From the cell containing the given text, extract its center point as (X, Y) coordinate. 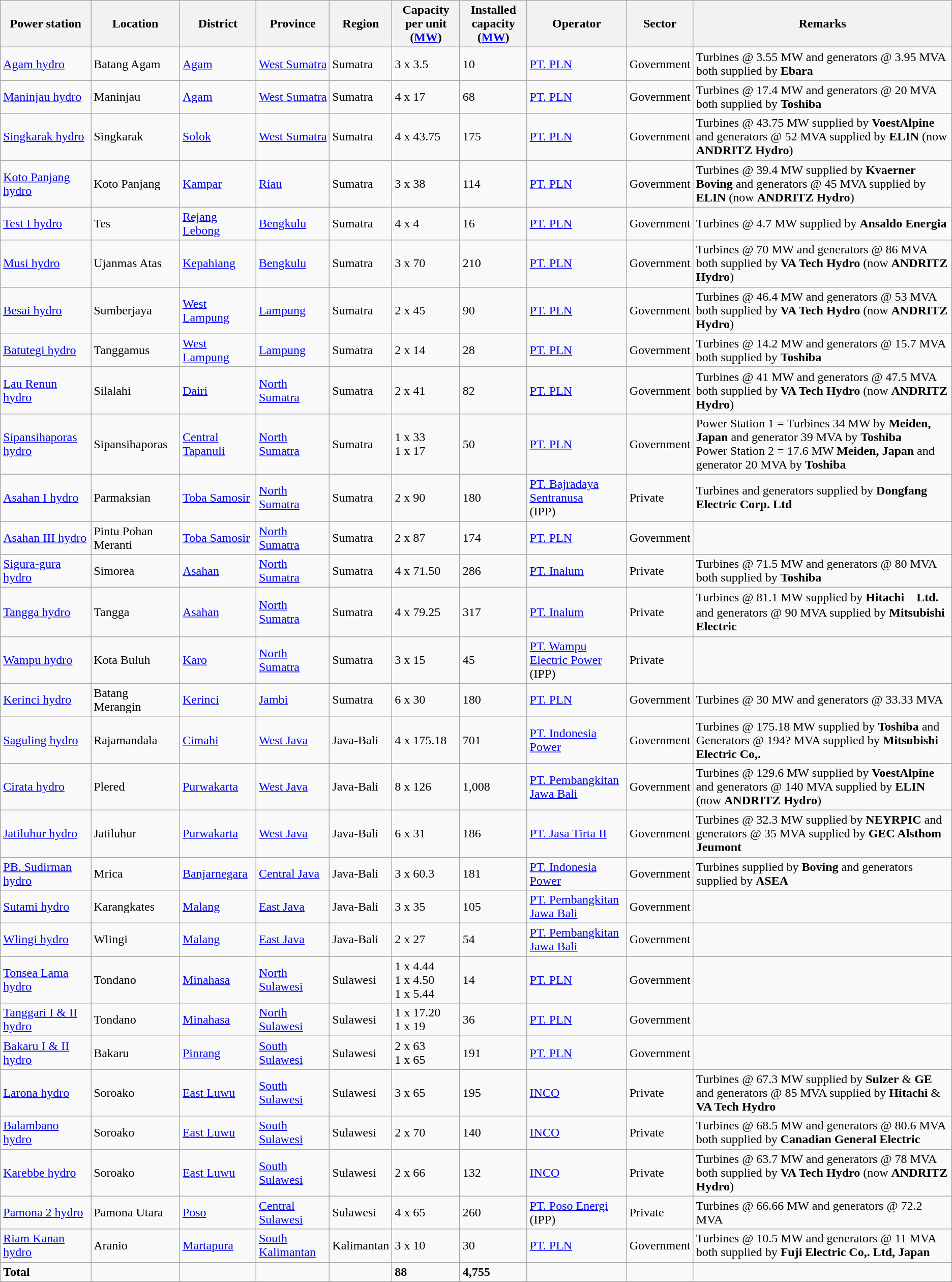
82 (493, 390)
Musi hydro (46, 264)
Turbines @ 17.4 MW and generators @ 20 MVA both supplied by Toshiba (822, 97)
Pintu Pohan Meranti (135, 537)
132 (493, 1173)
3 x 70 (426, 264)
2 x 87 (426, 537)
36 (493, 1019)
Batang Merangin (135, 700)
Bakaru (135, 1053)
Turbines @ 70 MW and generators @ 86 MVA both supplied by VA Tech Hydro (now ANDRITZ Hydro) (822, 264)
Region (361, 24)
Maninjau hydro (46, 97)
Turbines @ 63.7 MW and generators @ 78 MVA both supplied by VA Tech Hydro (now ANDRITZ Hydro) (822, 1173)
Parmaksian (135, 498)
4 x 43.75 (426, 137)
Total (46, 1272)
Silalahi (135, 390)
Ujanmas Atas (135, 264)
Pinrang (218, 1053)
3 x 10 (426, 1245)
Pamona 2 hydro (46, 1213)
1 x 17.20 1 x 19 (426, 1019)
Tangga hydro (46, 613)
2 x 27 (426, 940)
54 (493, 940)
3 x 65 (426, 1093)
Banjarnegara (218, 873)
Province (292, 24)
Solok (218, 137)
16 (493, 224)
Batutegi hydro (46, 350)
28 (493, 350)
4 x 175.18 (426, 740)
PT. Poso Energi (IPP) (577, 1213)
Kampar (218, 184)
Kalimantan (361, 1245)
Singkarak (135, 137)
Tanggamus (135, 350)
Wlingi hydro (46, 940)
Kepahiang (218, 264)
Aranio (135, 1245)
191 (493, 1053)
Bakaru I & II hydro (46, 1053)
Tangga (135, 613)
14 (493, 980)
10 (493, 64)
Sector (660, 24)
Lau Renun hydro (46, 390)
Capacity per unit(MW) (426, 24)
2 x 90 (426, 498)
2 x 41 (426, 390)
Riau (292, 184)
Turbines @ 68.5 MW and generators @ 80.6 MVA both supplied by Canadian General Electric (822, 1132)
Asahan I hydro (46, 498)
4 x 71.50 (426, 571)
6 x 30 (426, 700)
Riam Kanan hydro (46, 1245)
Wlingi (135, 940)
Turbines @ 3.55 MW and generators @ 3.95 MVA both supplied by Ebara (822, 64)
PT. Bajradaya Sentranusa (IPP) (577, 498)
Kerinci (218, 700)
Remarks (822, 24)
Jatiluhur hydro (46, 833)
Sumberjaya (135, 310)
Balambano hydro (46, 1132)
Agam hydro (46, 64)
1,008 (493, 786)
Cimahi (218, 740)
Sigura-gura hydro (46, 571)
PB. Sudirman hydro (46, 873)
Tanggari I & II hydro (46, 1019)
Turbines @ 81.1 MW supplied by Hitachi Ltd. and generators @ 90 MVA supplied by Mitsubishi Electric (822, 613)
90 (493, 310)
Turbines @ 30 MW and generators @ 33.33 MVA (822, 700)
3 x 35 (426, 907)
Turbines @ 32.3 MW supplied by NEYRPIC and generators @ 35 MVA supplied by GEC Alsthom Jeumont (822, 833)
Mrica (135, 873)
2 x 14 (426, 350)
114 (493, 184)
Turbines @ 43.75 MW supplied by VoestAlpine and generators @ 52 MVA supplied by ELIN (now ANDRITZ Hydro) (822, 137)
Turbines @ 10.5 MW and generators @ 11 MVA both supplied by Fuji Electric Co,. Ltd, Japan (822, 1245)
4 x 17 (426, 97)
Poso (218, 1213)
174 (493, 537)
Kota Buluh (135, 660)
2 x 45 (426, 310)
50 (493, 444)
1 x 33 1 x 17 (426, 444)
1 x 4.44 1 x 4.50 1 x 5.44 (426, 980)
Asahan III hydro (46, 537)
4 x 65 (426, 1213)
175 (493, 137)
Rejang Lebong (218, 224)
260 (493, 1213)
Tes (135, 224)
3 x 15 (426, 660)
PT. Wampu Electric Power (IPP) (577, 660)
Koto Panjang hydro (46, 184)
Turbines @ 71.5 MW and generators @ 80 MVA both supplied by Toshiba (822, 571)
88 (426, 1272)
Turbines @ 39.4 MW supplied by Kvaerner Boving and generators @ 45 MVA supplied by ELIN (now ANDRITZ Hydro) (822, 184)
Koto Panjang (135, 184)
Martapura (218, 1245)
Jambi (292, 700)
45 (493, 660)
3 x 60.3 (426, 873)
Sutami hydro (46, 907)
181 (493, 873)
Turbines @ 14.2 MW and generators @ 15.7 MVA both supplied by Toshiba (822, 350)
Central Tapanuli (218, 444)
Turbines @ 41 MW and generators @ 47.5 MVA both supplied by VA Tech Hydro (now ANDRITZ Hydro) (822, 390)
Turbines and generators supplied by Dongfang Electric Corp. Ltd (822, 498)
Rajamandala (135, 740)
Batang Agam (135, 64)
2 x 63 1 x 65 (426, 1053)
Plered (135, 786)
8 x 126 (426, 786)
317 (493, 613)
Maninjau (135, 97)
Turbines @ 129.6 MW supplied by VoestAlpine and generators @ 140 MVA supplied by ELIN (now ANDRITZ Hydro) (822, 786)
Wampu hydro (46, 660)
4 x 79.25 (426, 613)
Dairi (218, 390)
4,755 (493, 1272)
2 x 70 (426, 1132)
Cirata hydro (46, 786)
Tonsea Lama hydro (46, 980)
Installed capacity (MW) (493, 24)
3 x 3.5 (426, 64)
District (218, 24)
2 x 66 (426, 1173)
Central Java (292, 873)
Besai hydro (46, 310)
Sipansihaporas (135, 444)
30 (493, 1245)
186 (493, 833)
Turbines supplied by Boving and generators supplied by ASEA (822, 873)
Kerinci hydro (46, 700)
Turbines @ 46.4 MW and generators @ 53 MVA both supplied by VA Tech Hydro (now ANDRITZ Hydro) (822, 310)
105 (493, 907)
Turbines @ 4.7 MW supplied by Ansaldo Energia (822, 224)
Turbines @ 175.18 MW supplied by Toshiba and Generators @ 194? MVA supplied by Mitsubishi Electric Co,. (822, 740)
Jatiluhur (135, 833)
68 (493, 97)
140 (493, 1132)
Singkarak hydro (46, 137)
PT. Jasa Tirta II (577, 833)
4 x 4 (426, 224)
Test I hydro (46, 224)
210 (493, 264)
Larona hydro (46, 1093)
286 (493, 571)
Power station (46, 24)
Saguling hydro (46, 740)
Sipansihaporas hydro (46, 444)
Turbines @ 67.3 MW supplied by Sulzer & GE and generators @ 85 MVA supplied by Hitachi & VA Tech Hydro (822, 1093)
701 (493, 740)
Location (135, 24)
Turbines @ 66.66 MW and generators @ 72.2 MVA (822, 1213)
Simorea (135, 571)
Pamona Utara (135, 1213)
Central Sulawesi (292, 1213)
3 x 38 (426, 184)
Karangkates (135, 907)
South Kalimantan (292, 1245)
6 x 31 (426, 833)
Karo (218, 660)
Karebbe hydro (46, 1173)
195 (493, 1093)
Operator (577, 24)
